Determine the [x, y] coordinate at the center of the cell enclosing the given text.  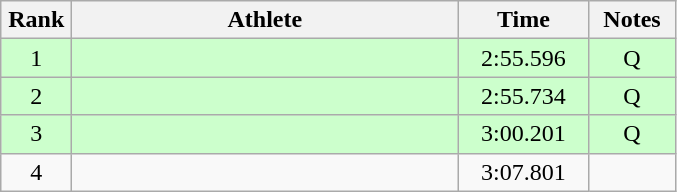
2:55.734 [524, 96]
2:55.596 [524, 58]
2 [36, 96]
3:00.201 [524, 134]
Notes [632, 20]
1 [36, 58]
4 [36, 172]
3 [36, 134]
Athlete [265, 20]
Rank [36, 20]
Time [524, 20]
3:07.801 [524, 172]
